Determine the (X, Y) coordinate at the center of the cell enclosing the given text.  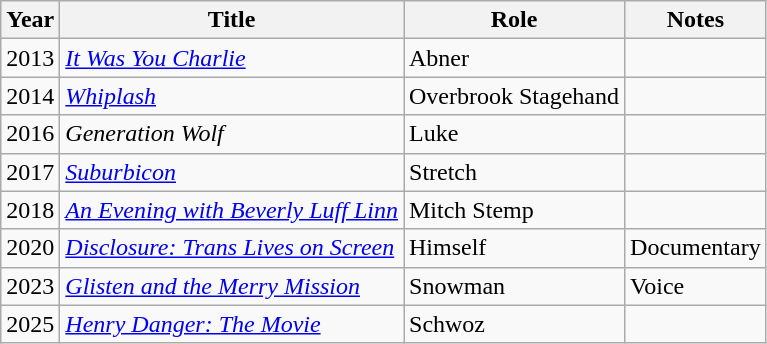
2020 (30, 248)
2025 (30, 324)
Documentary (696, 248)
Glisten and the Merry Mission (232, 286)
It Was You Charlie (232, 58)
An Evening with Beverly Luff Linn (232, 210)
Notes (696, 20)
Role (514, 20)
Voice (696, 286)
Mitch Stemp (514, 210)
2014 (30, 96)
Title (232, 20)
Schwoz (514, 324)
Disclosure: Trans Lives on Screen (232, 248)
Abner (514, 58)
Henry Danger: The Movie (232, 324)
Suburbicon (232, 172)
2013 (30, 58)
2016 (30, 134)
Generation Wolf (232, 134)
Whiplash (232, 96)
Luke (514, 134)
Snowman (514, 286)
2023 (30, 286)
Himself (514, 248)
2017 (30, 172)
2018 (30, 210)
Stretch (514, 172)
Year (30, 20)
Overbrook Stagehand (514, 96)
